Capture the cell that displays the provided text and extract its [X, Y] central coordinate. 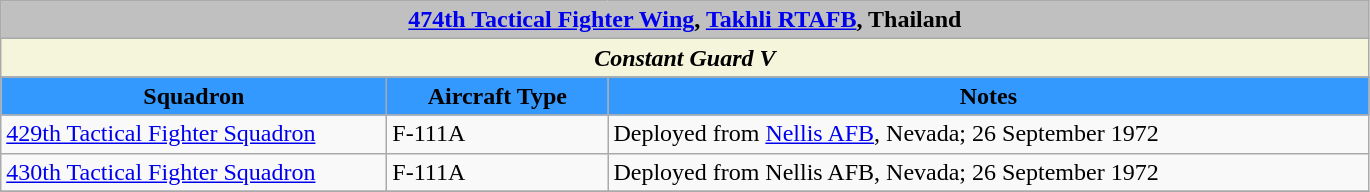
430th Tactical Fighter Squadron [194, 172]
474th Tactical Fighter Wing, Takhli RTAFB, Thailand [685, 20]
Constant Guard V [685, 58]
Squadron [194, 96]
Notes [988, 96]
Aircraft Type [498, 96]
429th Tactical Fighter Squadron [194, 134]
